Locate the cell with the specified text and output its (X, Y) center coordinate. 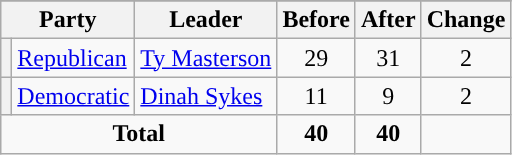
Change (466, 20)
Before (316, 20)
Ty Masterson (206, 58)
Leader (206, 20)
29 (316, 58)
9 (388, 96)
Democratic (74, 96)
Party (68, 20)
Republican (74, 58)
Total (139, 134)
Dinah Sykes (206, 96)
After (388, 20)
31 (388, 58)
11 (316, 96)
